From the cell containing the given text, extract its center point as (x, y) coordinate. 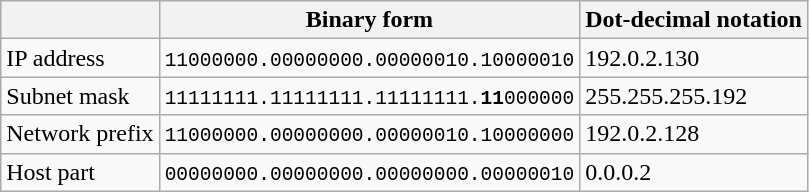
Subnet mask (80, 96)
00000000.00000000.00000000.00000010 (370, 172)
Dot-decimal notation (694, 20)
IP address (80, 58)
192.0.2.130 (694, 58)
11000000.00000000.00000010.10000000 (370, 134)
255.255.255.192 (694, 96)
11111111.11111111.11111111.11000000 (370, 96)
Network prefix (80, 134)
0.0.0.2 (694, 172)
Binary form (370, 20)
11000000.00000000.00000010.10000010 (370, 58)
Host part (80, 172)
192.0.2.128 (694, 134)
